Extract the [X, Y] coordinate from the center of the cell holding the provided text.  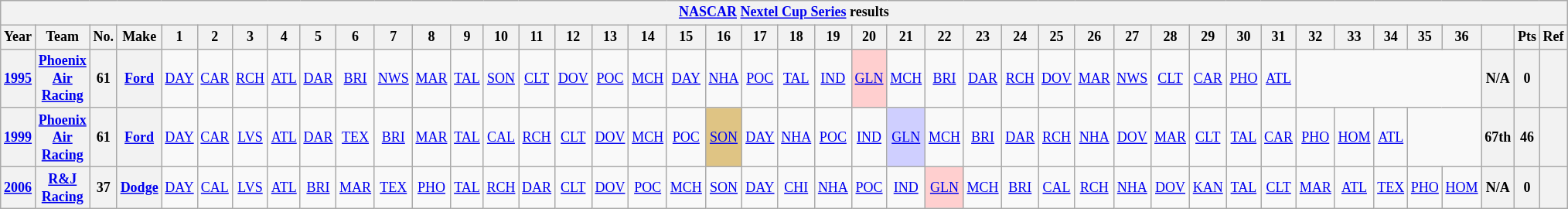
No. [104, 37]
33 [1355, 37]
28 [1171, 37]
67th [1498, 137]
Dodge [139, 187]
2 [215, 37]
Team [62, 37]
13 [610, 37]
10 [501, 37]
14 [648, 37]
46 [1528, 137]
1 [179, 37]
20 [869, 37]
Make [139, 37]
37 [104, 187]
8 [431, 37]
KAN [1208, 187]
27 [1132, 37]
CHI [796, 187]
25 [1057, 37]
12 [573, 37]
36 [1461, 37]
3 [251, 37]
9 [467, 37]
1999 [19, 137]
31 [1279, 37]
15 [686, 37]
7 [393, 37]
1995 [19, 78]
4 [284, 37]
30 [1243, 37]
23 [983, 37]
NASCAR Nextel Cup Series results [784, 12]
34 [1391, 37]
5 [319, 37]
18 [796, 37]
Year [19, 37]
16 [724, 37]
6 [356, 37]
35 [1424, 37]
Ref [1553, 37]
2006 [19, 187]
21 [906, 37]
26 [1094, 37]
22 [945, 37]
29 [1208, 37]
17 [760, 37]
Pts [1528, 37]
32 [1315, 37]
24 [1021, 37]
11 [537, 37]
19 [833, 37]
R&J Racing [62, 187]
